Return (x, y) of the center of cell containing provided text 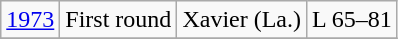
Xavier (La.) (242, 20)
L 65–81 (352, 20)
1973 (30, 20)
First round (118, 20)
